Output the [X, Y] coordinate of the center of the cell containing the given text.  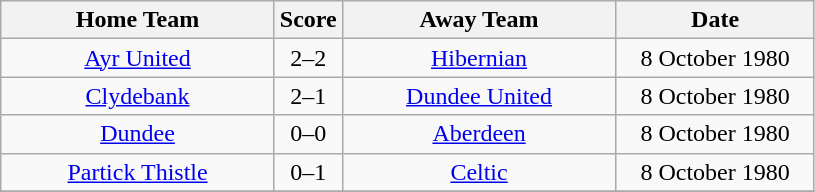
Aberdeen [479, 134]
Ayr United [138, 58]
2–2 [308, 58]
Partick Thistle [138, 172]
Date [716, 20]
Away Team [479, 20]
0–0 [308, 134]
Score [308, 20]
Celtic [479, 172]
Hibernian [479, 58]
Dundee [138, 134]
Dundee United [479, 96]
Clydebank [138, 96]
2–1 [308, 96]
0–1 [308, 172]
Home Team [138, 20]
